Detect which cell encompasses the target text, then output its (X, Y) center coordinate. 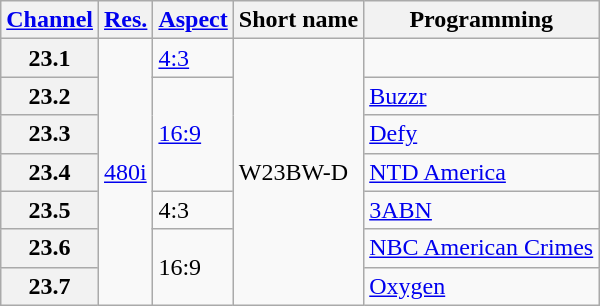
W23BW-D (298, 172)
3ABN (482, 210)
23.1 (50, 58)
NTD America (482, 172)
480i (126, 172)
Programming (482, 20)
23.6 (50, 248)
Oxygen (482, 286)
NBC American Crimes (482, 248)
23.3 (50, 134)
Short name (298, 20)
Buzzr (482, 96)
23.2 (50, 96)
Res. (126, 20)
23.7 (50, 286)
23.5 (50, 210)
Aspect (193, 20)
23.4 (50, 172)
Channel (50, 20)
Defy (482, 134)
